Detect which cell encompasses the target text, then output its [X, Y] center coordinate. 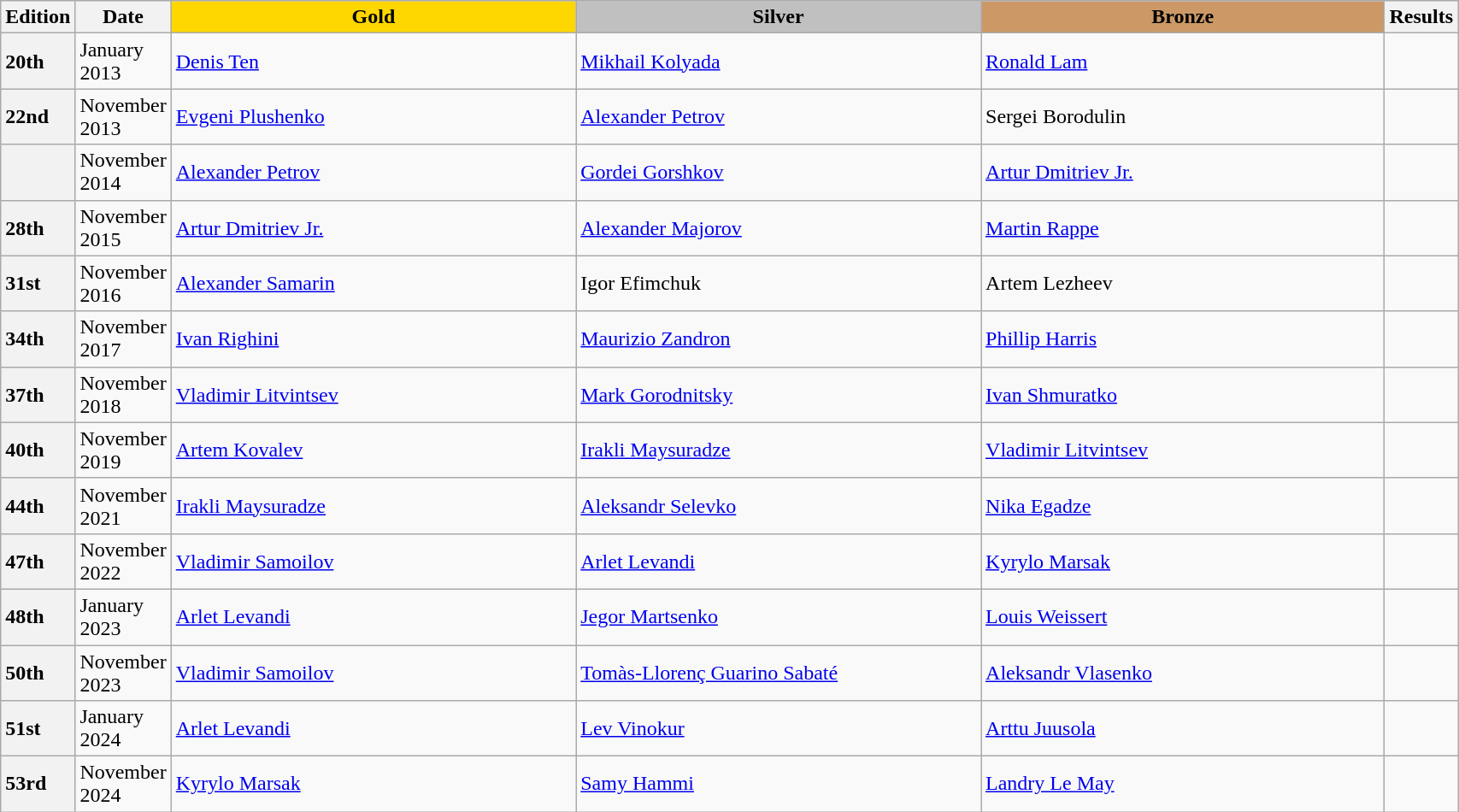
Igor Efimchuk [779, 284]
44th [38, 506]
Alexander Samarin [374, 284]
Louis Weissert [1183, 617]
Artem Kovalev [374, 450]
47th [38, 561]
Tomàs-Llorenç Guarino Sabaté [779, 672]
Gordei Gorshkov [779, 173]
November 2018 [123, 395]
Artem Lezheev [1183, 284]
Alexander Majorov [779, 227]
November 2021 [123, 506]
Evgeni Plushenko [374, 116]
Maurizio Zandron [779, 338]
January 2023 [123, 617]
Arttu Juusola [1183, 728]
November 2017 [123, 338]
Ronald Lam [1183, 62]
Jegor Martsenko [779, 617]
31st [38, 284]
37th [38, 395]
51st [38, 728]
November 2013 [123, 116]
Gold [374, 17]
28th [38, 227]
Bronze [1183, 17]
November 2016 [123, 284]
Phillip Harris [1183, 338]
Samy Hammi [779, 785]
40th [38, 450]
November 2022 [123, 561]
Mikhail Kolyada [779, 62]
Martin Rappe [1183, 227]
Ivan Righini [374, 338]
Date [123, 17]
January 2013 [123, 62]
November 2019 [123, 450]
Lev Vinokur [779, 728]
Aleksandr Selevko [779, 506]
Nika Egadze [1183, 506]
November 2023 [123, 672]
Landry Le May [1183, 785]
22nd [38, 116]
34th [38, 338]
November 2015 [123, 227]
Sergei Borodulin [1183, 116]
Ivan Shmuratko [1183, 395]
November 2014 [123, 173]
48th [38, 617]
53rd [38, 785]
Edition [38, 17]
January 2024 [123, 728]
20th [38, 62]
Results [1421, 17]
Aleksandr Vlasenko [1183, 672]
50th [38, 672]
Mark Gorodnitsky [779, 395]
Denis Ten [374, 62]
November 2024 [123, 785]
Silver [779, 17]
